Return (X, Y) of the center of cell containing provided text 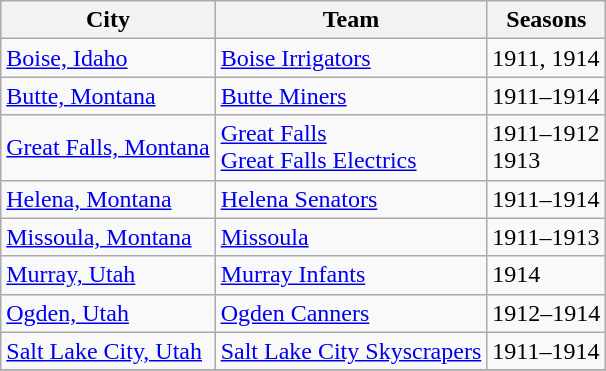
Butte, Montana (108, 96)
Ogden Canners (351, 313)
Helena Senators (351, 199)
Ogden, Utah (108, 313)
1911–1913 (546, 237)
Great Falls, Montana (108, 148)
1911–19121913 (546, 148)
Missoula (351, 237)
Great FallsGreat Falls Electrics (351, 148)
Team (351, 20)
Butte Miners (351, 96)
1914 (546, 275)
Helena, Montana (108, 199)
Murray, Utah (108, 275)
Boise, Idaho (108, 58)
Seasons (546, 20)
Salt Lake City Skyscrapers (351, 351)
1912–1914 (546, 313)
Murray Infants (351, 275)
City (108, 20)
Boise Irrigators (351, 58)
1911, 1914 (546, 58)
Missoula, Montana (108, 237)
Salt Lake City, Utah (108, 351)
